Return (X, Y) of the center of cell containing provided text 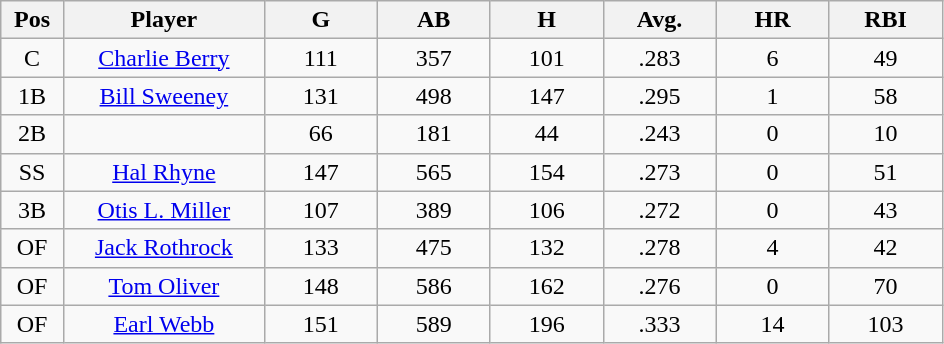
154 (546, 172)
103 (886, 324)
.333 (660, 324)
132 (546, 248)
SS (32, 172)
43 (886, 210)
196 (546, 324)
3B (32, 210)
AB (434, 20)
389 (434, 210)
2B (32, 134)
131 (320, 96)
H (546, 20)
107 (320, 210)
70 (886, 286)
Otis L. Miller (164, 210)
589 (434, 324)
.278 (660, 248)
Bill Sweeney (164, 96)
1 (772, 96)
106 (546, 210)
.273 (660, 172)
.283 (660, 58)
.276 (660, 286)
Earl Webb (164, 324)
RBI (886, 20)
111 (320, 58)
133 (320, 248)
Player (164, 20)
586 (434, 286)
51 (886, 172)
565 (434, 172)
148 (320, 286)
151 (320, 324)
Tom Oliver (164, 286)
14 (772, 324)
58 (886, 96)
Avg. (660, 20)
.295 (660, 96)
10 (886, 134)
42 (886, 248)
C (32, 58)
357 (434, 58)
6 (772, 58)
G (320, 20)
HR (772, 20)
66 (320, 134)
181 (434, 134)
Charlie Berry (164, 58)
4 (772, 248)
49 (886, 58)
Jack Rothrock (164, 248)
475 (434, 248)
1B (32, 96)
Hal Rhyne (164, 172)
.272 (660, 210)
162 (546, 286)
498 (434, 96)
Pos (32, 20)
.243 (660, 134)
101 (546, 58)
44 (546, 134)
